Capture the cell that displays the provided text and extract its (X, Y) central coordinate. 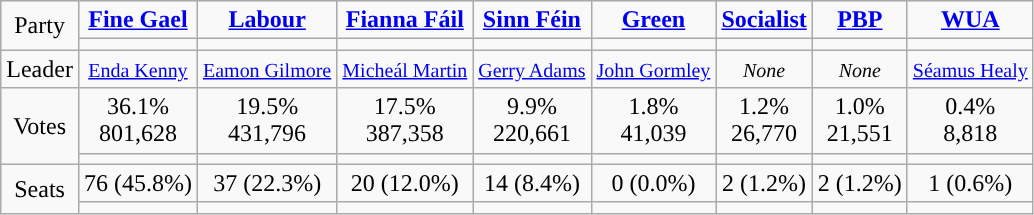
Labour (266, 20)
Green (654, 20)
Seats (40, 188)
Micheál Martin (405, 69)
37 (22.3%) (266, 183)
Votes (40, 126)
14 (8.4%) (532, 183)
1.2%26,770 (764, 120)
Séamus Healy (970, 69)
Eamon Gilmore (266, 69)
Party (40, 26)
1.0%21,551 (860, 120)
19.5%431,796 (266, 120)
0.4%8,818 (970, 120)
20 (12.0%) (405, 183)
WUA (970, 20)
Sinn Féin (532, 20)
Gerry Adams (532, 69)
76 (45.8%) (138, 183)
1 (0.6%) (970, 183)
Fine Gael (138, 20)
Socialist (764, 20)
John Gormley (654, 69)
Leader (40, 69)
17.5%387,358 (405, 120)
36.1%801,628 (138, 120)
1.8%41,039 (654, 120)
PBP (860, 20)
Enda Kenny (138, 69)
0 (0.0%) (654, 183)
Fianna Fáil (405, 20)
9.9%220,661 (532, 120)
